Return the (X, Y) coordinate for the center point of the cell that contains the specified text.  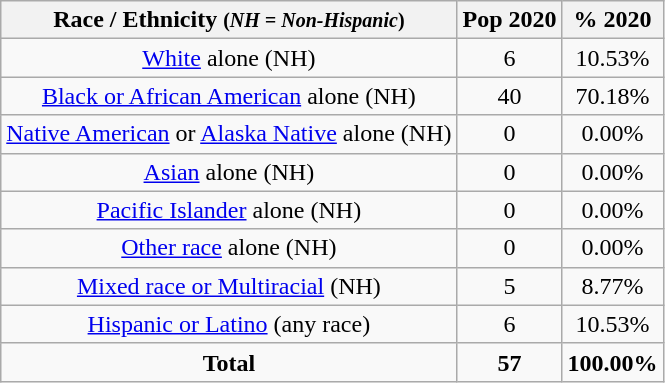
White alone (NH) (229, 58)
Total (229, 362)
Mixed race or Multiracial (NH) (229, 286)
Asian alone (NH) (229, 172)
100.00% (612, 362)
5 (510, 286)
70.18% (612, 96)
Hispanic or Latino (any race) (229, 324)
40 (510, 96)
Other race alone (NH) (229, 248)
Race / Ethnicity (NH = Non-Hispanic) (229, 20)
57 (510, 362)
Black or African American alone (NH) (229, 96)
8.77% (612, 286)
Native American or Alaska Native alone (NH) (229, 134)
% 2020 (612, 20)
Pacific Islander alone (NH) (229, 210)
Pop 2020 (510, 20)
